Find where the given text appears and provide that cell's center as (x, y) coordinate. 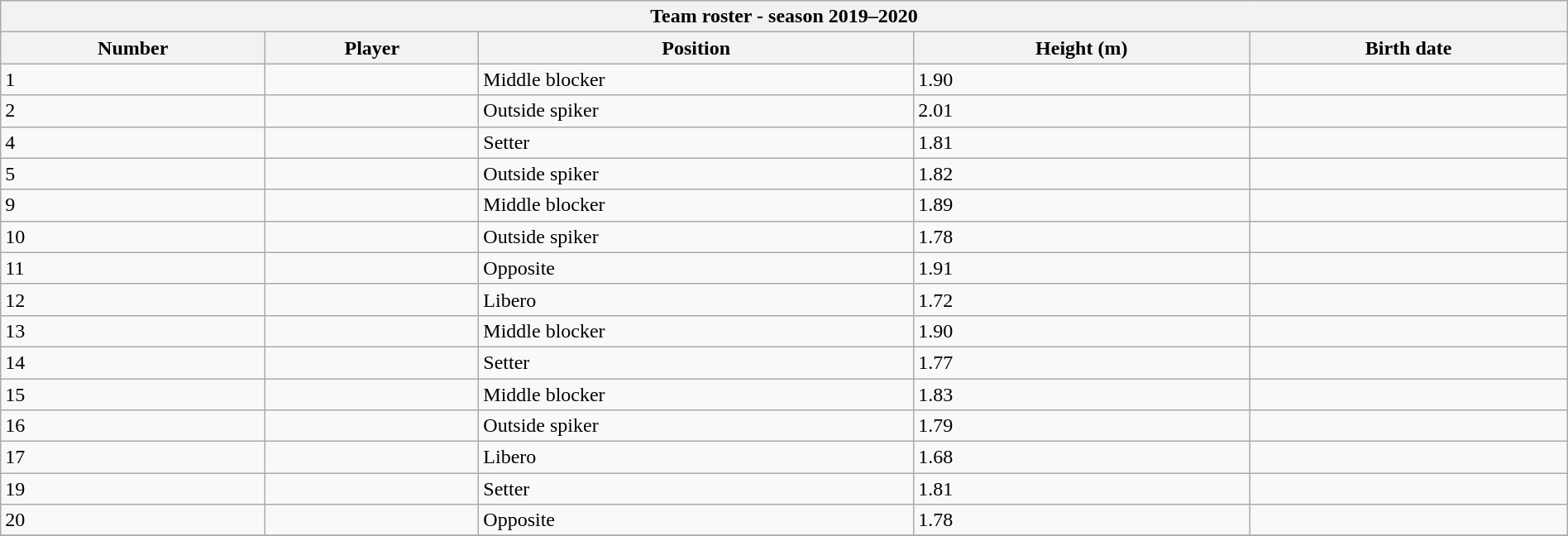
1.91 (1082, 268)
17 (133, 457)
2.01 (1082, 111)
2 (133, 111)
19 (133, 489)
10 (133, 237)
11 (133, 268)
4 (133, 142)
13 (133, 331)
Height (m) (1082, 48)
Position (696, 48)
1.82 (1082, 174)
14 (133, 362)
1.79 (1082, 426)
Number (133, 48)
1.89 (1082, 205)
9 (133, 205)
Birth date (1408, 48)
1 (133, 79)
16 (133, 426)
1.77 (1082, 362)
Player (372, 48)
1.68 (1082, 457)
15 (133, 395)
12 (133, 299)
Team roster - season 2019–2020 (784, 17)
1.72 (1082, 299)
20 (133, 520)
1.83 (1082, 395)
5 (133, 174)
